Detect which cell encompasses the target text, then output its [X, Y] center coordinate. 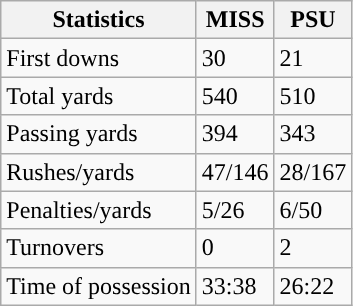
PSU [313, 20]
MISS [235, 20]
Statistics [99, 20]
540 [235, 96]
28/167 [313, 172]
0 [235, 248]
Passing yards [99, 134]
Total yards [99, 96]
Rushes/yards [99, 172]
30 [235, 58]
47/146 [235, 172]
Turnovers [99, 248]
33:38 [235, 286]
Time of possession [99, 286]
394 [235, 134]
26:22 [313, 286]
510 [313, 96]
2 [313, 248]
6/50 [313, 210]
First downs [99, 58]
21 [313, 58]
Penalties/yards [99, 210]
343 [313, 134]
5/26 [235, 210]
